From the cell containing the given text, extract its center point as (x, y) coordinate. 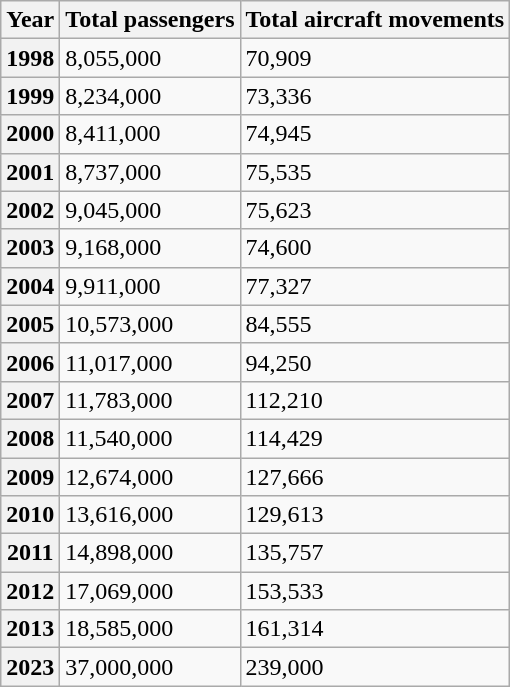
135,757 (375, 553)
2000 (30, 134)
2008 (30, 438)
2004 (30, 286)
Total passengers (150, 20)
84,555 (375, 324)
18,585,000 (150, 629)
77,327 (375, 286)
8,055,000 (150, 58)
11,783,000 (150, 400)
10,573,000 (150, 324)
74,600 (375, 248)
2013 (30, 629)
9,045,000 (150, 210)
2007 (30, 400)
2012 (30, 591)
2005 (30, 324)
2009 (30, 477)
2006 (30, 362)
2001 (30, 172)
11,540,000 (150, 438)
129,613 (375, 515)
Total aircraft movements (375, 20)
1998 (30, 58)
239,000 (375, 667)
161,314 (375, 629)
75,535 (375, 172)
94,250 (375, 362)
2002 (30, 210)
9,168,000 (150, 248)
74,945 (375, 134)
17,069,000 (150, 591)
112,210 (375, 400)
2023 (30, 667)
2011 (30, 553)
127,666 (375, 477)
70,909 (375, 58)
8,411,000 (150, 134)
8,737,000 (150, 172)
114,429 (375, 438)
1999 (30, 96)
12,674,000 (150, 477)
8,234,000 (150, 96)
13,616,000 (150, 515)
75,623 (375, 210)
2010 (30, 515)
153,533 (375, 591)
14,898,000 (150, 553)
2003 (30, 248)
9,911,000 (150, 286)
11,017,000 (150, 362)
37,000,000 (150, 667)
Year (30, 20)
73,336 (375, 96)
